Identify which cell holds the provided text, then report its (x, y) central coordinate. 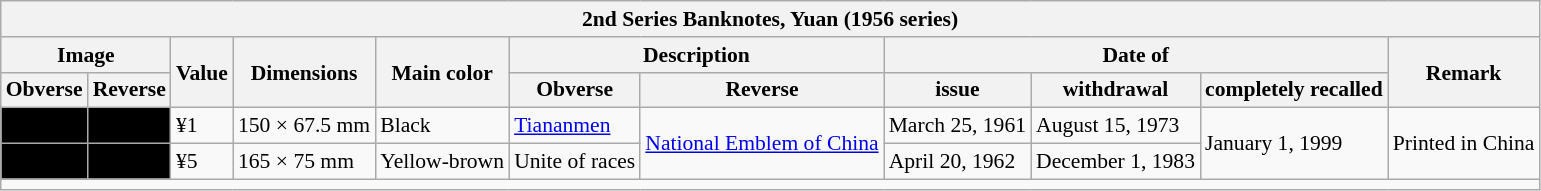
Printed in China (1464, 144)
Remark (1464, 72)
withdrawal (1116, 90)
Date of (1136, 55)
Yellow-brown (442, 162)
Unite of races (574, 162)
Main color (442, 72)
December 1, 1983 (1116, 162)
¥1 (202, 126)
March 25, 1961 (958, 126)
April 20, 1962 (958, 162)
Black (442, 126)
issue (958, 90)
August 15, 1973 (1116, 126)
Description (696, 55)
Tiananmen (574, 126)
Dimensions (304, 72)
completely recalled (1294, 90)
2nd Series Banknotes, Yuan (1956 series) (770, 19)
150 × 67.5 mm (304, 126)
National Emblem of China (762, 144)
January 1, 1999 (1294, 144)
165 × 75 mm (304, 162)
Value (202, 72)
¥5 (202, 162)
Image (86, 55)
